Detect which cell encompasses the target text, then output its [X, Y] center coordinate. 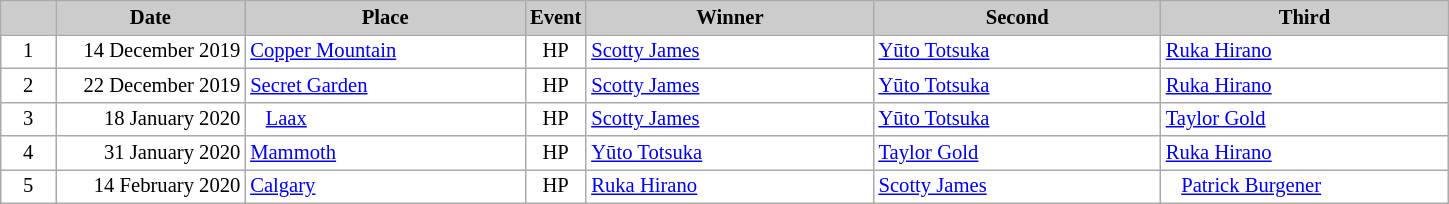
1 [28, 51]
Winner [730, 17]
Secret Garden [385, 85]
Event [556, 17]
3 [28, 119]
5 [28, 186]
14 December 2019 [151, 51]
Laax [385, 119]
Patrick Burgener [1304, 186]
4 [28, 153]
Date [151, 17]
2 [28, 85]
Third [1304, 17]
31 January 2020 [151, 153]
22 December 2019 [151, 85]
18 January 2020 [151, 119]
Calgary [385, 186]
Place [385, 17]
14 February 2020 [151, 186]
Second [1018, 17]
Mammoth [385, 153]
Copper Mountain [385, 51]
